For the text-containing cell, return its midpoint in (x, y) coordinate format. 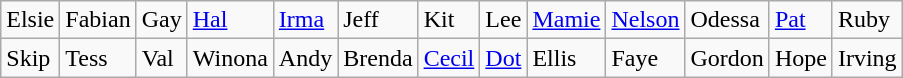
Gordon (727, 58)
Brenda (378, 58)
Irving (867, 58)
Fabian (98, 20)
Pat (800, 20)
Andy (305, 58)
Hal (230, 20)
Dot (504, 58)
Cecil (449, 58)
Nelson (646, 20)
Hope (800, 58)
Tess (98, 58)
Jeff (378, 20)
Skip (30, 58)
Mamie (566, 20)
Ellis (566, 58)
Gay (162, 20)
Winona (230, 58)
Lee (504, 20)
Kit (449, 20)
Val (162, 58)
Odessa (727, 20)
Irma (305, 20)
Ruby (867, 20)
Elsie (30, 20)
Faye (646, 58)
